Return [x, y] of the center of cell containing provided text 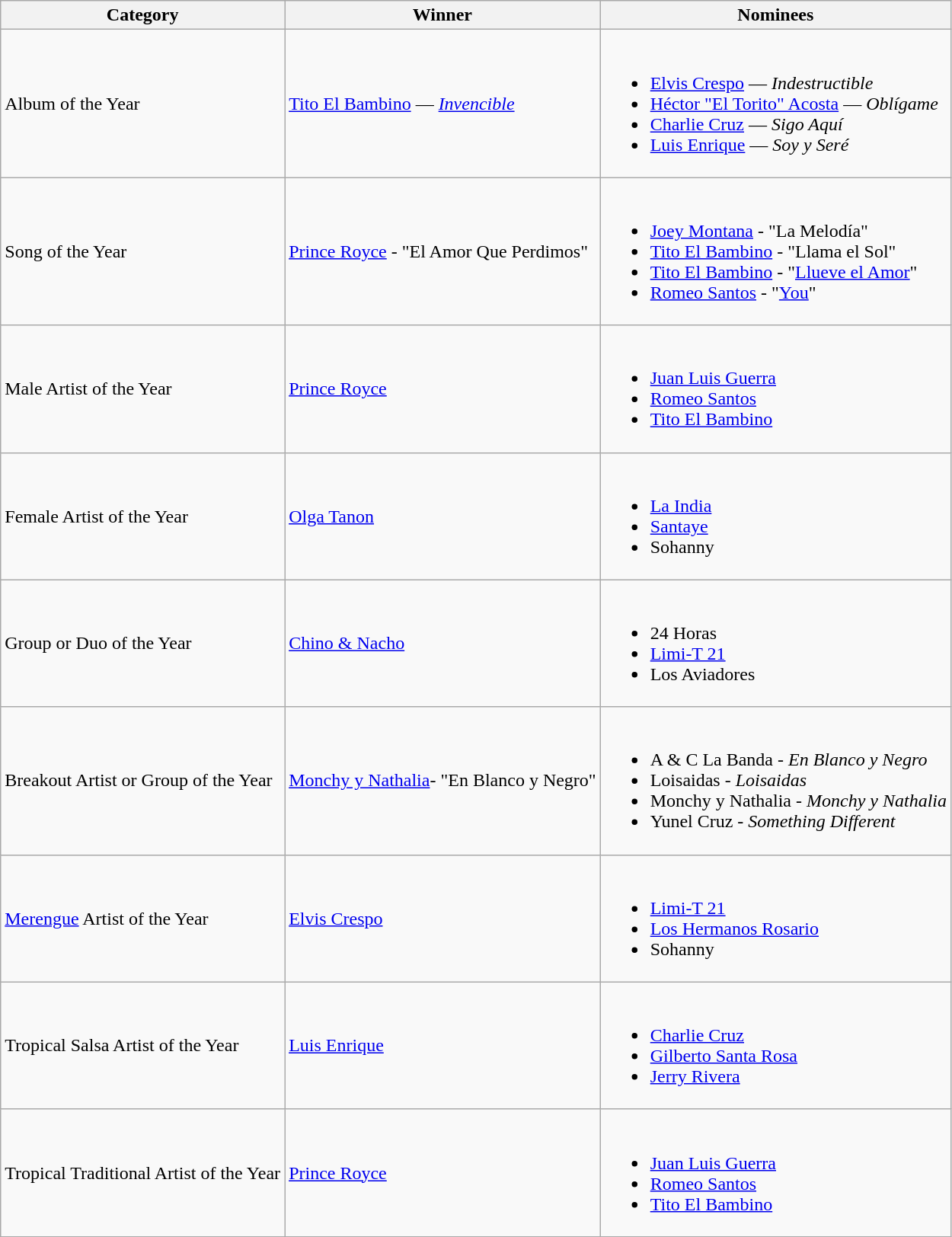
Monchy y Nathalia- "En Blanco y Negro" [443, 781]
Male Artist of the Year [143, 388]
Chino & Nacho [443, 643]
Category [143, 15]
Elvis Crespo [443, 919]
Tropical Salsa Artist of the Year [143, 1045]
Joey Montana - "La Melodía"Tito El Bambino - "Llama el Sol"Tito El Bambino - "Llueve el Amor"Romeo Santos - "You" [775, 251]
Merengue Artist of the Year [143, 919]
Olga Tanon [443, 516]
24 HorasLimi-T 21Los Aviadores [775, 643]
Song of the Year [143, 251]
La IndiaSantayeSohanny [775, 516]
Limi-T 21Los Hermanos RosarioSohanny [775, 919]
Album of the Year [143, 104]
Nominees [775, 15]
Elvis Crespo — IndestructibleHéctor "El Torito" Acosta — OblígameCharlie Cruz — Sigo AquíLuis Enrique — Soy y Seré [775, 104]
Tito El Bambino — Invencible [443, 104]
Winner [443, 15]
Luis Enrique [443, 1045]
Group or Duo of the Year [143, 643]
A & C La Banda - En Blanco y NegroLoisaidas - LoisaidasMonchy y Nathalia - Monchy y NathaliaYunel Cruz - Something Different [775, 781]
Female Artist of the Year [143, 516]
Breakout Artist or Group of the Year [143, 781]
Tropical Traditional Artist of the Year [143, 1173]
Charlie CruzGilberto Santa RosaJerry Rivera [775, 1045]
Prince Royce - "El Amor Que Perdimos" [443, 251]
